Return the [X, Y] coordinate for the center point of the cell that contains the specified text.  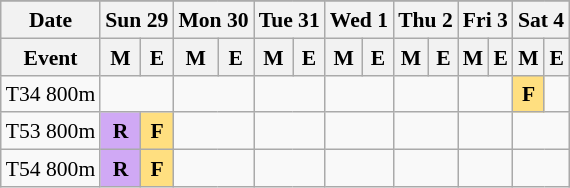
T53 800m [50, 130]
Mon 30 [213, 20]
Thu 2 [426, 20]
Date [50, 20]
Tue 31 [290, 20]
Sun 29 [136, 20]
T54 800m [50, 168]
Sat 4 [541, 20]
T34 800m [50, 94]
Fri 3 [486, 20]
Event [50, 56]
Wed 1 [359, 20]
